Search for the cell housing the specified text and yield its [x, y] center coordinate. 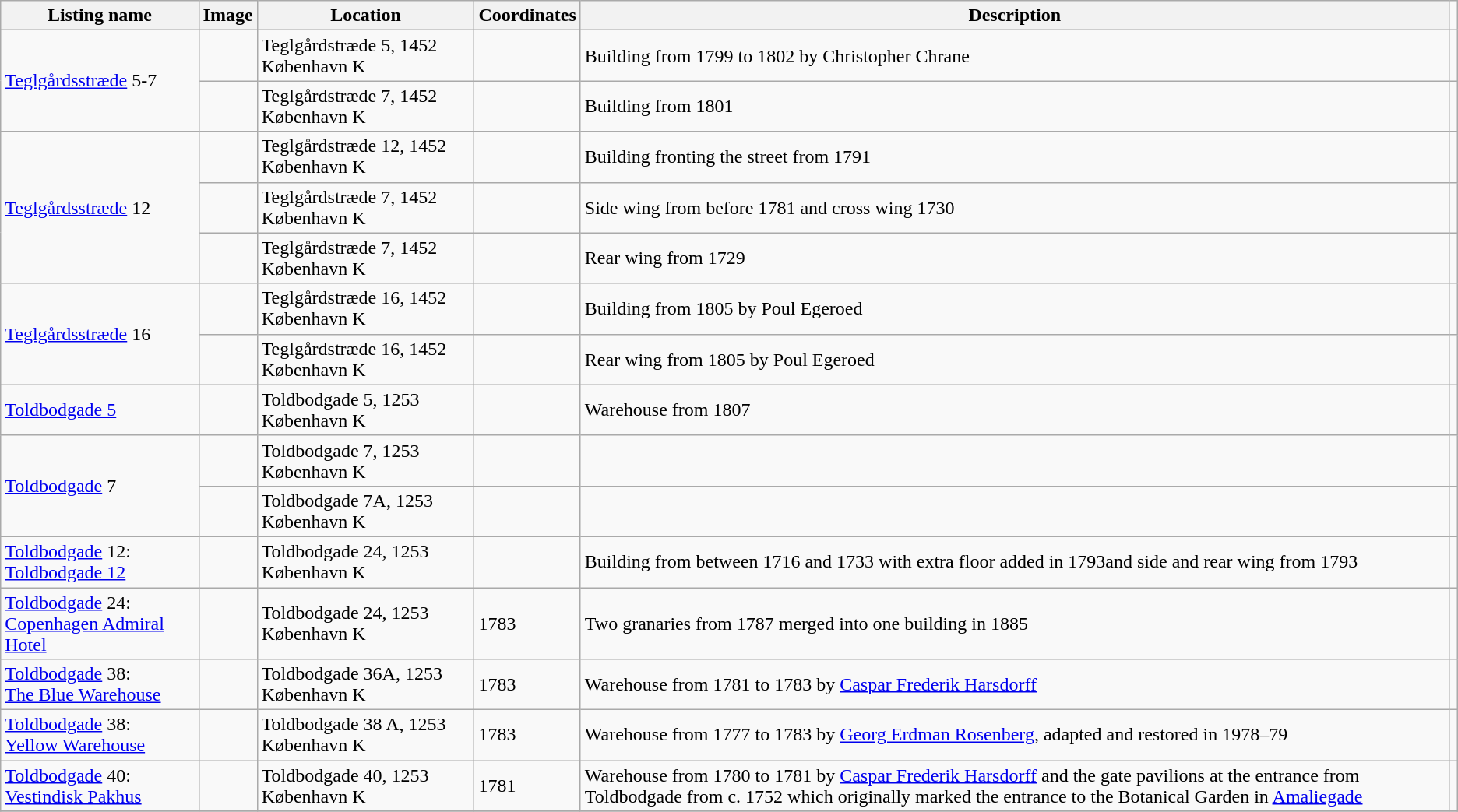
Side wing from before 1781 and cross wing 1730 [1014, 207]
Rear wing from 1805 by Poul Egeroed [1014, 360]
Teglgårdsstræde 5-7 [100, 81]
Description [1014, 16]
Building from 1801 [1014, 106]
Toldbodgade 7A, 1253 København K [366, 511]
Building from 1805 by Poul Egeroed [1014, 308]
Toldbodgade 40:Vestindisk Pakhus [100, 786]
Teglgårdstræde 5, 1452 København K [366, 56]
Location [366, 16]
1781 [527, 786]
Toldbodgade 7 [100, 486]
Teglgårdsstræde 16 [100, 334]
Toldbodgade 24:Copenhagen Admiral Hotel [100, 623]
Image [227, 16]
Toldbodgade 40, 1253 København K [366, 786]
Coordinates [527, 16]
Toldbodgade 38:Yellow Warehouse [100, 735]
Toldbodgade 7, 1253 København K [366, 461]
Rear wing from 1729 [1014, 258]
Building from between 1716 and 1733 with extra floor added in 1793and side and rear wing from 1793 [1014, 562]
Toldbodgade 12: Toldbodgade 12 [100, 562]
Warehouse from 1781 to 1783 by Caspar Frederik Harsdorff [1014, 685]
Warehouse from 1777 to 1783 by Georg Erdman Rosenberg, adapted and restored in 1978–79 [1014, 735]
Building from 1799 to 1802 by Christopher Chrane [1014, 56]
Building fronting the street from 1791 [1014, 157]
Teglgårdstræde 12, 1452 København K [366, 157]
Toldbodgade 38 A, 1253 København K [366, 735]
Toldbodgade 36A, 1253 København K [366, 685]
Listing name [100, 16]
Toldbodgade 5 [100, 410]
Two granaries from 1787 merged into one building in 1885 [1014, 623]
Toldbodgade 38:The Blue Warehouse [100, 685]
Warehouse from 1807 [1014, 410]
Teglgårdsstræde 12 [100, 207]
Toldbodgade 5, 1253 København K [366, 410]
